Identify which cell holds the provided text, then report its [X, Y] central coordinate. 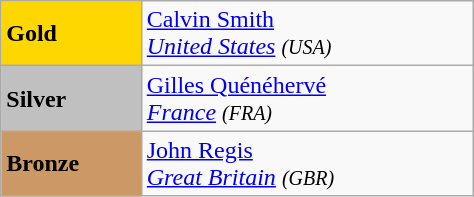
Bronze [71, 164]
Gold [71, 34]
Gilles QuénéhervéFrance (FRA) [307, 98]
Silver [71, 98]
Calvin SmithUnited States (USA) [307, 34]
John RegisGreat Britain (GBR) [307, 164]
